Extract the [X, Y] coordinate from the center of the cell holding the provided text.  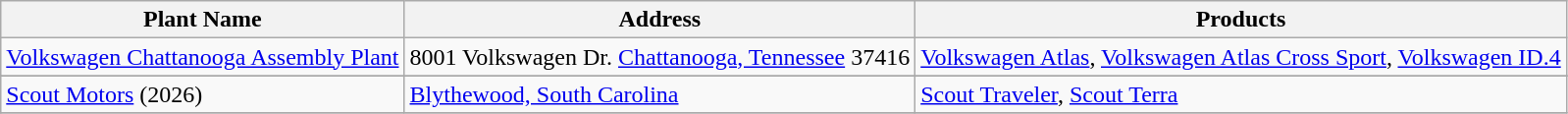
Volkswagen Chattanooga Assembly Plant [202, 57]
Scout Traveler, Scout Terra [1241, 94]
Blythewood, South Carolina [659, 94]
Address [659, 20]
Plant Name [202, 20]
Scout Motors (2026) [202, 94]
Products [1241, 20]
Volkswagen Atlas, Volkswagen Atlas Cross Sport, Volkswagen ID.4 [1241, 57]
8001 Volkswagen Dr. Chattanooga, Tennessee 37416 [659, 57]
